Provide the (X, Y) coordinate of the cell's center where the given text is located.  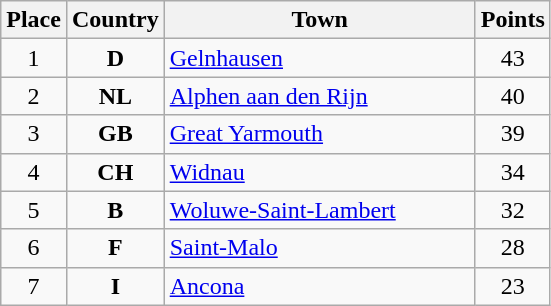
2 (34, 96)
34 (512, 172)
CH (115, 172)
7 (34, 286)
1 (34, 58)
5 (34, 210)
23 (512, 286)
F (115, 248)
I (115, 286)
Alphen aan den Rijn (320, 96)
Gelnhausen (320, 58)
B (115, 210)
Country (115, 20)
Town (320, 20)
Widnau (320, 172)
28 (512, 248)
GB (115, 134)
Points (512, 20)
Saint-Malo (320, 248)
Place (34, 20)
32 (512, 210)
Woluwe-Saint-Lambert (320, 210)
3 (34, 134)
6 (34, 248)
4 (34, 172)
40 (512, 96)
Ancona (320, 286)
NL (115, 96)
39 (512, 134)
43 (512, 58)
D (115, 58)
Great Yarmouth (320, 134)
